Capture the cell that displays the provided text and extract its [x, y] central coordinate. 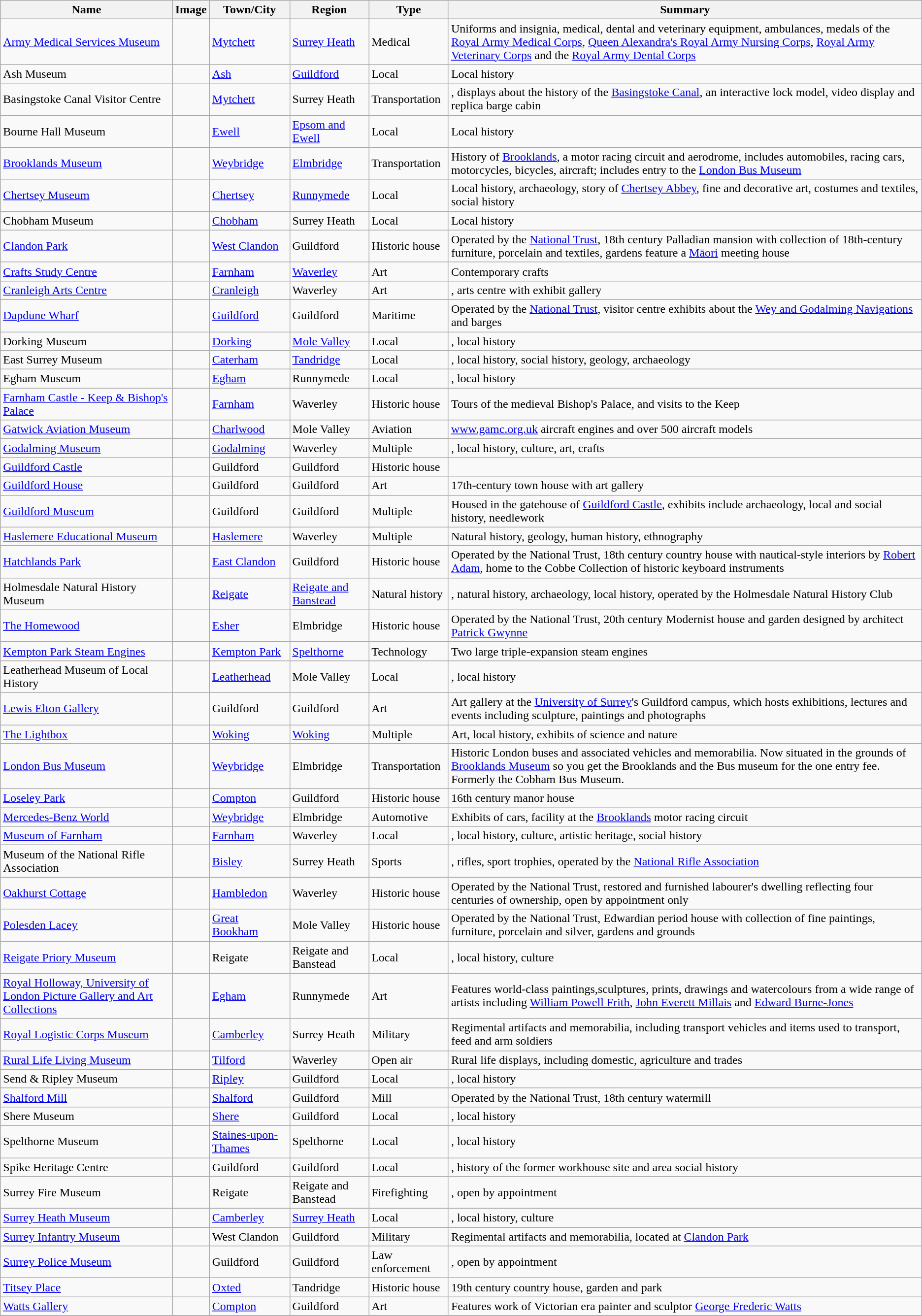
Spelthorne Museum [87, 1142]
Titsey Place [87, 1287]
Mill [409, 1097]
Send & Ripley Museum [87, 1079]
Caterham [249, 360]
Surrey Fire Museum [87, 1193]
Chertsey Museum [87, 195]
Housed in the gatehouse of Guildford Castle, exhibits include archaeology, local and social history, needlework [685, 511]
Kempton Park Steam Engines [87, 651]
Surrey Heath Museum [87, 1218]
Operated by the National Trust, restored and furnished labourer's dwelling reflecting four centuries of ownership, open by appointment only [685, 893]
London Bus Museum [87, 766]
Hambledon [249, 893]
Chobham [249, 221]
Chertsey [249, 195]
, displays about the history of the Basingstoke Canal, an interactive lock model, video display and replica barge cabin [685, 99]
Guildford House [87, 486]
Clandon Park [87, 246]
Contemporary crafts [685, 271]
Operated by the National Trust, 18th century watermill [685, 1097]
Ewell [249, 131]
Medical [409, 42]
Summary [685, 10]
Polesden Lacey [87, 925]
Cranleigh Arts Centre [87, 290]
Kempton Park [249, 651]
Bourne Hall Museum [87, 131]
Features work of Victorian era painter and sculptor George Frederic Watts [685, 1306]
Cranleigh [249, 290]
Staines-upon-Thames [249, 1142]
Surrey Police Museum [87, 1262]
Regimental artifacts and memorabilia, including transport vehicles and items used to transport, feed and arm soldiers [685, 1034]
Exhibits of cars, facility at the Brooklands motor racing circuit [685, 817]
Natural history [409, 594]
Guildford Museum [87, 511]
Brooklands Museum [87, 164]
Name [87, 10]
Ash Museum [87, 74]
The Homewood [87, 625]
Rural Life Living Museum [87, 1060]
Great Bookham [249, 925]
Dapdune Wharf [87, 315]
Natural history, geology, human history, ethnography [685, 536]
Regimental artifacts and memorabilia, located at Clandon Park [685, 1237]
17th-century town house with art gallery [685, 486]
, local history, culture, art, crafts [685, 448]
Royal Logistic Corps Museum [87, 1034]
Shalford [249, 1097]
Operated by the National Trust, visitor centre exhibits about the Wey and Godalming Navigations and barges [685, 315]
Leatherhead Museum of Local History [87, 677]
Automotive [409, 817]
Leatherhead [249, 677]
Rural life displays, including domestic, agriculture and trades [685, 1060]
Dorking Museum [87, 341]
Epsom and Ewell [329, 131]
Lewis Elton Gallery [87, 708]
The Lightbox [87, 734]
Aviation [409, 429]
Mercedes-Benz World [87, 817]
Spike Heritage Centre [87, 1167]
Maritime [409, 315]
Army Medical Services Museum [87, 42]
Crafts Study Centre [87, 271]
, rifles, sport trophies, operated by the National Rifle Association [685, 861]
19th century country house, garden and park [685, 1287]
Egham Museum [87, 379]
Shere [249, 1116]
Gatwick Aviation Museum [87, 429]
Haslemere [249, 536]
16th century manor house [685, 798]
Firefighting [409, 1193]
Godalming [249, 448]
Holmesdale Natural History Museum [87, 594]
, history of the former workhouse site and area social history [685, 1167]
Operated by the National Trust, 20th century Modernist house and garden designed by architect Patrick Gwynne [685, 625]
Royal Holloway, University of London Picture Gallery and Art Collections [87, 996]
Reigate Priory Museum [87, 957]
Image [191, 10]
Loseley Park [87, 798]
Ash [249, 74]
Open air [409, 1060]
www.gamc.org.uk aircraft engines and over 500 aircraft models [685, 429]
Two large triple-expansion steam engines [685, 651]
Watts Gallery [87, 1306]
, local history, social history, geology, archaeology [685, 360]
, local history, culture, artistic heritage, social history [685, 836]
Sports [409, 861]
Oakhurst Cottage [87, 893]
Dorking [249, 341]
Law enforcement [409, 1262]
, arts centre with exhibit gallery [685, 290]
Charlwood [249, 429]
Oxted [249, 1287]
Guildford Castle [87, 467]
Art, local history, exhibits of science and nature [685, 734]
Museum of Farnham [87, 836]
Ripley [249, 1079]
, natural history, archaeology, local history, operated by the Holmesdale Natural History Club [685, 594]
Hatchlands Park [87, 561]
East Clandon [249, 561]
Surrey Infantry Museum [87, 1237]
Basingstoke Canal Visitor Centre [87, 99]
Region [329, 10]
Local history, archaeology, story of Chertsey Abbey, fine and decorative art, costumes and textiles, social history [685, 195]
Type [409, 10]
Museum of the National Rifle Association [87, 861]
Tours of the medieval Bishop's Palace, and visits to the Keep [685, 404]
Godalming Museum [87, 448]
Farnham Castle - Keep & Bishop's Palace [87, 404]
Esher [249, 625]
Shalford Mill [87, 1097]
Haslemere Educational Museum [87, 536]
Bisley [249, 861]
Technology [409, 651]
Chobham Museum [87, 221]
Operated by the National Trust, Edwardian period house with collection of fine paintings, furniture, porcelain and silver, gardens and grounds [685, 925]
Tilford [249, 1060]
Town/City [249, 10]
East Surrey Museum [87, 360]
Shere Museum [87, 1116]
